Pinpoint the cell where the given text exists, returning its (X, Y) midpoint coordinate. 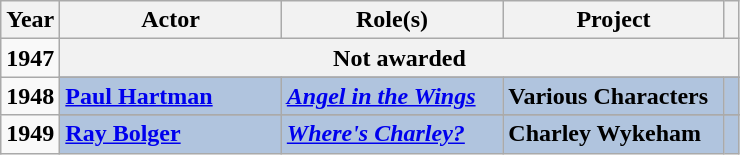
Actor (170, 20)
Project (614, 20)
1949 (30, 134)
Year (30, 20)
1948 (30, 96)
Role(s) (392, 20)
Various Characters (614, 96)
Not awarded (400, 58)
1947 (30, 58)
Ray Bolger (170, 134)
Paul Hartman (170, 96)
Charley Wykeham (614, 134)
Where's Charley? (392, 134)
Angel in the Wings (392, 96)
